From the cell containing the given text, extract its center point as [x, y] coordinate. 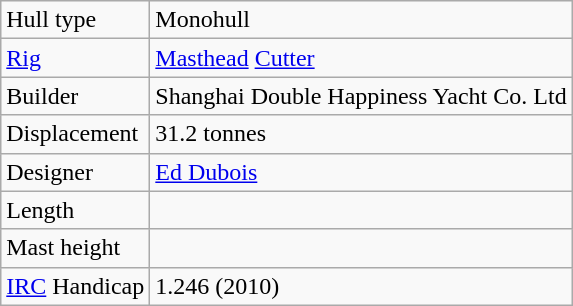
Monohull [361, 20]
Rig [76, 58]
Length [76, 210]
Builder [76, 96]
1.246 (2010) [361, 286]
IRC Handicap [76, 286]
Hull type [76, 20]
Mast height [76, 248]
Displacement [76, 134]
31.2 tonnes [361, 134]
Ed Dubois [361, 172]
Masthead Cutter [361, 58]
Shanghai Double Happiness Yacht Co. Ltd [361, 96]
Designer [76, 172]
